From the cell containing the given text, extract its center point as [x, y] coordinate. 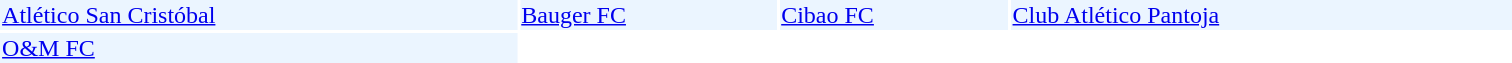
Atlético San Cristóbal [259, 15]
Club Atlético Pantoja [1261, 15]
Bauger FC [648, 15]
O&M FC [259, 48]
Cibao FC [894, 15]
